Return the [x, y] coordinate for the center point of the cell that contains the specified text.  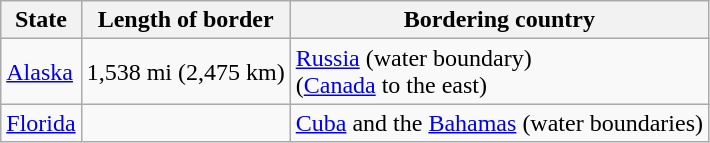
Bordering country [499, 20]
1,538 mi (2,475 km) [186, 72]
Florida [41, 123]
State [41, 20]
Length of border [186, 20]
Alaska [41, 72]
Cuba and the Bahamas (water boundaries) [499, 123]
Russia (water boundary)(Canada to the east) [499, 72]
